Return [X, Y] of the center of cell containing provided text 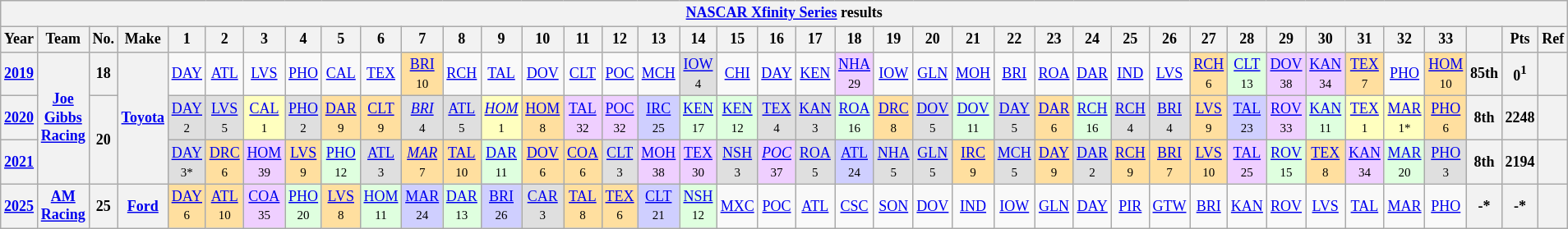
POC32 [620, 118]
MOH [973, 74]
TAL25 [1247, 162]
CLT [583, 74]
DOV11 [973, 118]
PHO2 [304, 118]
TEX30 [699, 162]
TAL10 [462, 162]
LVS5 [224, 118]
NSH3 [737, 162]
HOM1 [501, 118]
NASCAR Xfinity Series results [784, 13]
2020 [20, 118]
TAL23 [1247, 118]
DAR11 [501, 162]
2194 [1520, 162]
4 [304, 39]
PHO6 [1446, 118]
KEN17 [699, 118]
6 [381, 39]
DAR [1093, 74]
MOH38 [659, 162]
11 [583, 39]
TEX1 [1365, 118]
DAR9 [340, 118]
ROA16 [855, 118]
1 [187, 39]
7 [422, 39]
28 [1247, 39]
MAR [1404, 206]
17 [815, 39]
CLT9 [381, 118]
MAR7 [422, 162]
21 [973, 39]
3 [265, 39]
TEX [381, 74]
PHO20 [304, 206]
Team [62, 39]
TAL8 [583, 206]
ATL10 [224, 206]
NHA29 [855, 74]
RCH4 [1130, 118]
KAN [1247, 206]
Ref [1553, 39]
85th [1484, 74]
30 [1326, 39]
GTW [1169, 206]
TEX7 [1365, 74]
RCH6 [1209, 74]
2025 [20, 206]
23 [1054, 39]
8 [462, 39]
DAY2 [187, 118]
CLT21 [659, 206]
LVS10 [1209, 162]
2248 [1520, 118]
Year [20, 39]
DAY5 [1014, 118]
5 [340, 39]
No. [104, 39]
ROV15 [1286, 162]
CLT13 [1247, 74]
POC37 [777, 162]
HOM10 [1446, 74]
CAR3 [542, 206]
ATL24 [855, 162]
ROA [1054, 74]
BRI10 [422, 74]
ROV [1286, 206]
Pts [1520, 39]
KAN11 [1326, 118]
MXC [737, 206]
DAY3* [187, 162]
NHA5 [893, 162]
BRI7 [1169, 162]
COA35 [265, 206]
PHO3 [1446, 162]
IRC25 [659, 118]
KAN3 [815, 118]
TAL32 [583, 118]
PHO12 [340, 162]
HOM8 [542, 118]
2021 [20, 162]
NSH12 [699, 206]
GLN5 [933, 162]
2019 [20, 74]
01 [1520, 74]
TEX4 [777, 118]
BRI26 [501, 206]
IRC9 [973, 162]
13 [659, 39]
26 [1169, 39]
PIR [1130, 206]
RCH [462, 74]
CLT3 [620, 162]
9 [501, 39]
MCH [659, 74]
CSC [855, 206]
TEX6 [620, 206]
33 [1446, 39]
TEX8 [1326, 162]
32 [1404, 39]
14 [699, 39]
DRC6 [224, 162]
IOW4 [699, 74]
SON [893, 206]
MAR24 [422, 206]
CHI [737, 74]
LVS8 [340, 206]
ATL3 [381, 162]
MCH5 [1014, 162]
Joe Gibbs Racing [62, 118]
DAY6 [187, 206]
19 [893, 39]
22 [1014, 39]
24 [1093, 39]
Make [143, 39]
DOV6 [542, 162]
12 [620, 39]
AM Racing [62, 206]
MAR1* [1404, 118]
HOM39 [265, 162]
DOV5 [933, 118]
15 [737, 39]
ATL5 [462, 118]
ROV33 [1286, 118]
27 [1209, 39]
DRC8 [893, 118]
ROA5 [815, 162]
KEN12 [737, 118]
KEN [815, 74]
16 [777, 39]
CAL1 [265, 118]
RCH16 [1093, 118]
31 [1365, 39]
DAY9 [1054, 162]
DAR2 [1093, 162]
Toyota [143, 118]
DAR13 [462, 206]
CAL [340, 74]
DAR6 [1054, 118]
COA6 [583, 162]
Ford [143, 206]
RCH9 [1130, 162]
10 [542, 39]
29 [1286, 39]
2 [224, 39]
DOV38 [1286, 74]
MAR20 [1404, 162]
HOM11 [381, 206]
